Return the (x, y) coordinate for the center point of the cell that contains the specified text.  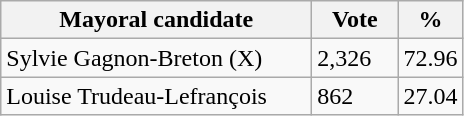
Sylvie Gagnon-Breton (X) (156, 58)
Louise Trudeau-Lefrançois (156, 96)
% (430, 20)
Vote (355, 20)
27.04 (430, 96)
862 (355, 96)
Mayoral candidate (156, 20)
72.96 (430, 58)
2,326 (355, 58)
